Return (x, y) of the center of cell containing provided text 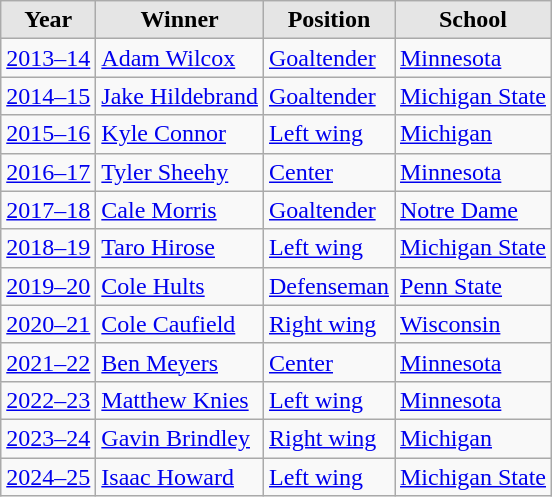
Isaac Howard (180, 477)
Defenseman (328, 286)
Position (328, 20)
Kyle Connor (180, 134)
Penn State (472, 286)
Winner (180, 20)
2021–22 (48, 362)
Matthew Knies (180, 400)
Taro Hirose (180, 248)
Wisconsin (472, 324)
Gavin Brindley (180, 438)
2022–23 (48, 400)
Cole Caufield (180, 324)
2016–17 (48, 172)
School (472, 20)
2015–16 (48, 134)
2020–21 (48, 324)
Cole Hults (180, 286)
Jake Hildebrand (180, 96)
Ben Meyers (180, 362)
2019–20 (48, 286)
Tyler Sheehy (180, 172)
2023–24 (48, 438)
2018–19 (48, 248)
2013–14 (48, 58)
2017–18 (48, 210)
Year (48, 20)
Adam Wilcox (180, 58)
Notre Dame (472, 210)
2024–25 (48, 477)
Cale Morris (180, 210)
2014–15 (48, 96)
